Identify which cell holds the provided text, then report its [x, y] central coordinate. 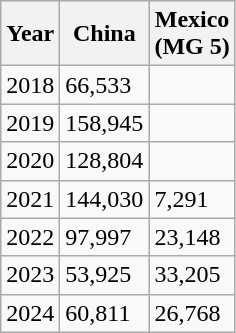
97,997 [104, 237]
158,945 [104, 123]
2023 [30, 275]
23,148 [192, 237]
2019 [30, 123]
Mexico(MG 5) [192, 34]
53,925 [104, 275]
2021 [30, 199]
China [104, 34]
2018 [30, 85]
26,768 [192, 313]
128,804 [104, 161]
144,030 [104, 199]
2020 [30, 161]
2024 [30, 313]
7,291 [192, 199]
33,205 [192, 275]
Year [30, 34]
60,811 [104, 313]
66,533 [104, 85]
2022 [30, 237]
